Scan for the cell matching the given text and deliver its (X, Y) coordinate at center. 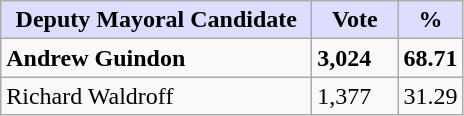
1,377 (355, 96)
Richard Waldroff (156, 96)
68.71 (430, 58)
Andrew Guindon (156, 58)
3,024 (355, 58)
% (430, 20)
Deputy Mayoral Candidate (156, 20)
31.29 (430, 96)
Vote (355, 20)
